Determine the (x, y) coordinate at the center of the cell enclosing the given text.  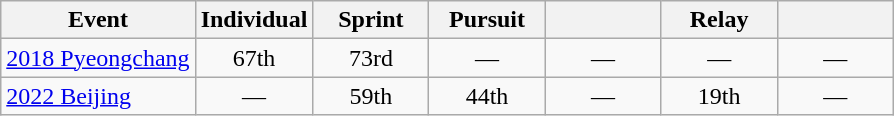
59th (371, 96)
19th (719, 96)
Relay (719, 20)
44th (487, 96)
Individual (254, 20)
73rd (371, 58)
Event (98, 20)
2022 Beijing (98, 96)
2018 Pyeongchang (98, 58)
Pursuit (487, 20)
67th (254, 58)
Sprint (371, 20)
